Locate the cell with the specified text and output its [X, Y] center coordinate. 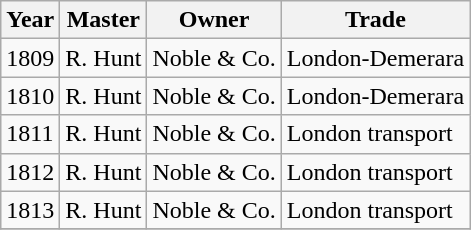
1813 [30, 210]
1812 [30, 172]
1809 [30, 58]
Master [104, 20]
1810 [30, 96]
Trade [375, 20]
Year [30, 20]
Owner [214, 20]
1811 [30, 134]
